Identify which cell holds the provided text, then report its (X, Y) central coordinate. 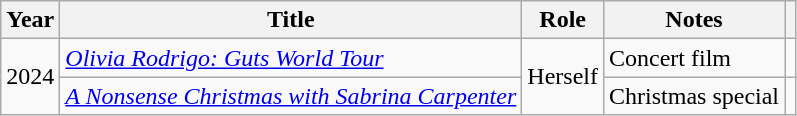
2024 (30, 77)
Concert film (694, 58)
Year (30, 20)
A Nonsense Christmas with Sabrina Carpenter (291, 96)
Olivia Rodrigo: Guts World Tour (291, 58)
Herself (563, 77)
Christmas special (694, 96)
Notes (694, 20)
Role (563, 20)
Title (291, 20)
